Output the (X, Y) coordinate of the center of the cell containing the given text.  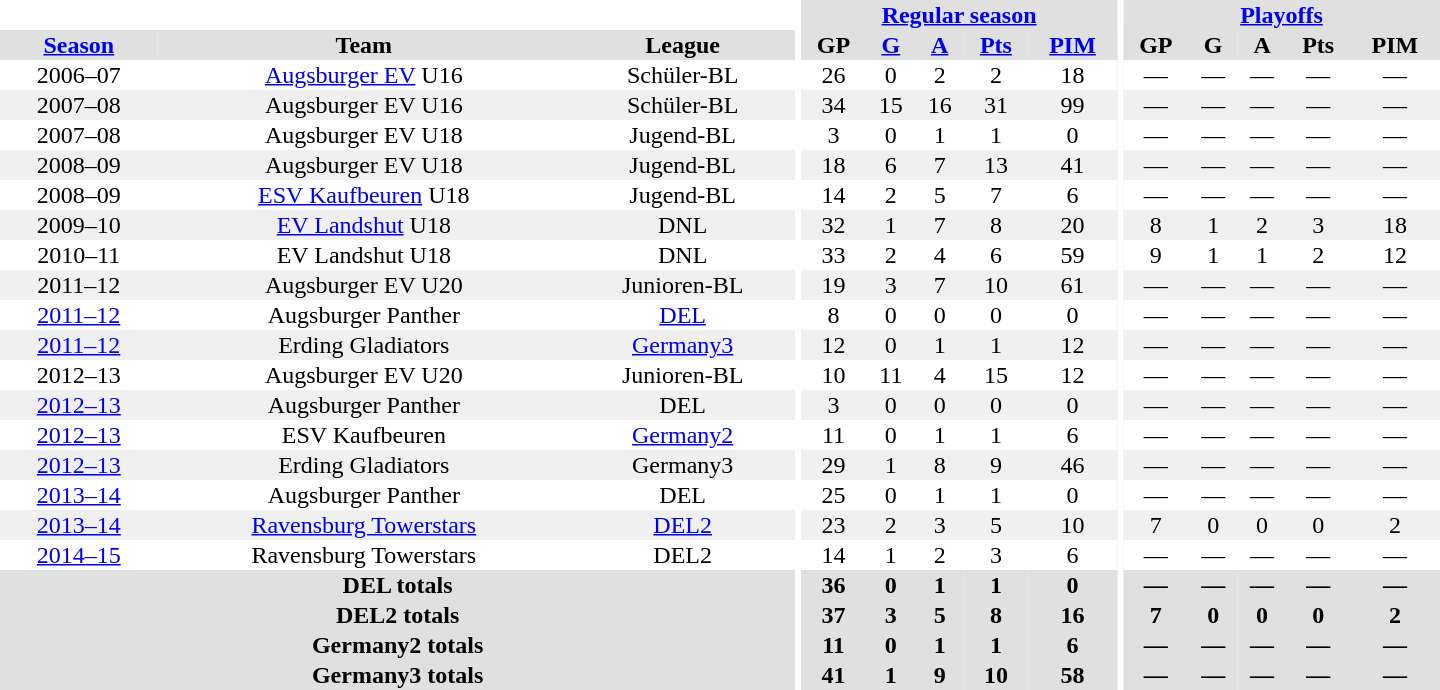
25 (834, 495)
19 (834, 285)
ESV Kaufbeuren U18 (364, 195)
Regular season (960, 15)
Team (364, 45)
2006–07 (79, 75)
Germany2 (682, 435)
DEL totals (398, 585)
36 (834, 585)
32 (834, 225)
33 (834, 255)
31 (996, 105)
20 (1073, 225)
2009–10 (79, 225)
ESV Kaufbeuren (364, 435)
2010–11 (79, 255)
23 (834, 525)
59 (1073, 255)
61 (1073, 285)
13 (996, 165)
Playoffs (1282, 15)
46 (1073, 465)
2014–15 (79, 555)
26 (834, 75)
34 (834, 105)
League (682, 45)
Season (79, 45)
58 (1073, 675)
DEL2 totals (398, 615)
Germany3 totals (398, 675)
29 (834, 465)
37 (834, 615)
99 (1073, 105)
Germany2 totals (398, 645)
